Extract the [X, Y] coordinate from the center of the cell holding the provided text.  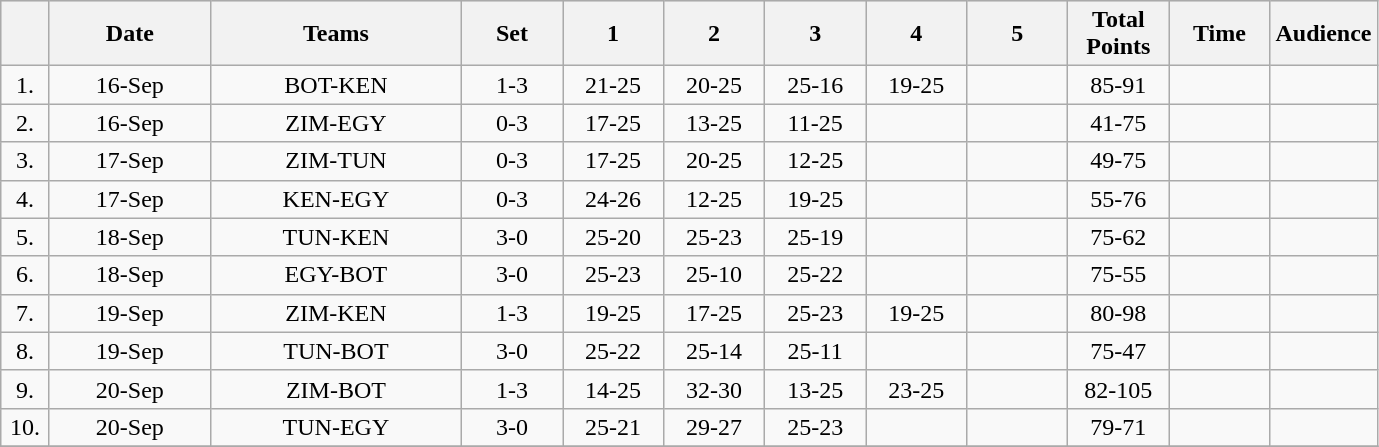
80-98 [1118, 313]
21-25 [612, 85]
1 [612, 34]
9. [26, 389]
ZIM-TUN [336, 161]
2. [26, 123]
25-11 [816, 351]
ZIM-KEN [336, 313]
8. [26, 351]
79-71 [1118, 427]
25-16 [816, 85]
2 [714, 34]
3. [26, 161]
Date [130, 34]
85-91 [1118, 85]
6. [26, 275]
25-20 [612, 237]
3 [816, 34]
TUN-EGY [336, 427]
10. [26, 427]
75-62 [1118, 237]
EGY-BOT [336, 275]
75-55 [1118, 275]
BOT-KEN [336, 85]
7. [26, 313]
Audience [1324, 34]
25-19 [816, 237]
11-25 [816, 123]
32-30 [714, 389]
TUN-BOT [336, 351]
5. [26, 237]
5 [1018, 34]
Set [512, 34]
49-75 [1118, 161]
24-26 [612, 199]
14-25 [612, 389]
1. [26, 85]
75-47 [1118, 351]
23-25 [916, 389]
Time [1220, 34]
25-14 [714, 351]
25-21 [612, 427]
25-10 [714, 275]
4. [26, 199]
41-75 [1118, 123]
KEN-EGY [336, 199]
55-76 [1118, 199]
ZIM-BOT [336, 389]
29-27 [714, 427]
TotalPoints [1118, 34]
4 [916, 34]
82-105 [1118, 389]
Teams [336, 34]
ZIM-EGY [336, 123]
TUN-KEN [336, 237]
